Identify which cell holds the provided text, then report its (x, y) central coordinate. 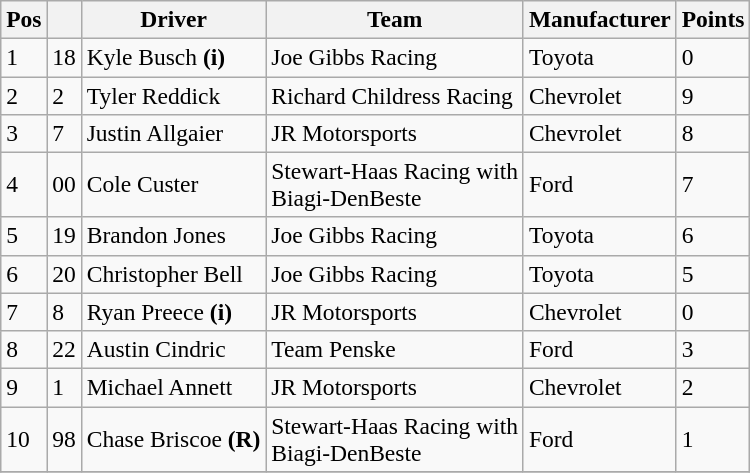
Ryan Preece (i) (174, 312)
Cole Custer (174, 184)
Kyle Busch (i) (174, 57)
00 (64, 184)
Points (713, 19)
Tyler Reddick (174, 95)
Driver (174, 19)
18 (64, 57)
Pos (24, 19)
20 (64, 274)
Michael Annett (174, 387)
22 (64, 349)
Brandon Jones (174, 236)
Christopher Bell (174, 274)
19 (64, 236)
Chase Briscoe (R) (174, 438)
Manufacturer (600, 19)
Justin Allgaier (174, 133)
10 (24, 438)
4 (24, 184)
Austin Cindric (174, 349)
Team (395, 19)
98 (64, 438)
Team Penske (395, 349)
Richard Childress Racing (395, 95)
